Determine the [X, Y] coordinate at the center of the cell enclosing the given text.  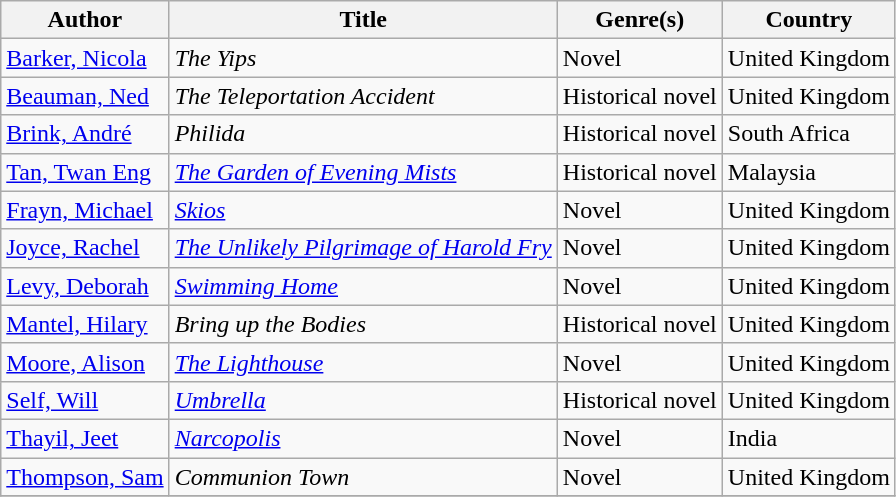
Umbrella [363, 400]
Barker, Nicola [85, 58]
Country [808, 20]
Communion Town [363, 477]
The Garden of Evening Mists [363, 172]
The Unlikely Pilgrimage of Harold Fry [363, 248]
Tan, Twan Eng [85, 172]
Levy, Deborah [85, 286]
Author [85, 20]
Malaysia [808, 172]
Brink, André [85, 134]
Mantel, Hilary [85, 324]
Swimming Home [363, 286]
Moore, Alison [85, 362]
South Africa [808, 134]
Thayil, Jeet [85, 438]
Joyce, Rachel [85, 248]
The Yips [363, 58]
Beauman, Ned [85, 96]
India [808, 438]
Frayn, Michael [85, 210]
Self, Will [85, 400]
Skios [363, 210]
The Lighthouse [363, 362]
Genre(s) [640, 20]
Narcopolis [363, 438]
Philida [363, 134]
Thompson, Sam [85, 477]
Bring up the Bodies [363, 324]
The Teleportation Accident [363, 96]
Title [363, 20]
